Scan for the cell matching the given text and deliver its (x, y) coordinate at center. 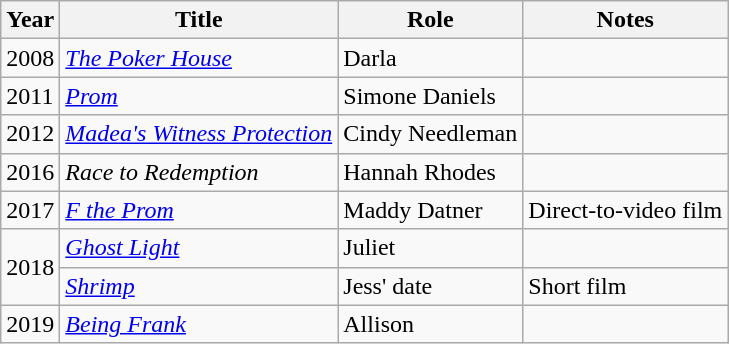
Being Frank (199, 324)
Role (430, 20)
2011 (30, 96)
Ghost Light (199, 248)
Darla (430, 58)
Direct-to-video film (626, 210)
The Poker House (199, 58)
2018 (30, 267)
2016 (30, 172)
2019 (30, 324)
2008 (30, 58)
Hannah Rhodes (430, 172)
Allison (430, 324)
2012 (30, 134)
Race to Redemption (199, 172)
Simone Daniels (430, 96)
Shrimp (199, 286)
Title (199, 20)
Maddy Datner (430, 210)
Jess' date (430, 286)
F the Prom (199, 210)
Short film (626, 286)
Madea's Witness Protection (199, 134)
Prom (199, 96)
Cindy Needleman (430, 134)
Notes (626, 20)
2017 (30, 210)
Juliet (430, 248)
Year (30, 20)
